Provide the [x, y] coordinate of the cell's center where the given text is located.  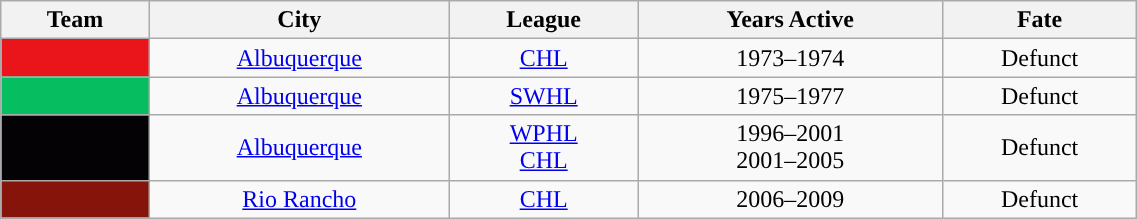
Fate [1039, 20]
SWHL [544, 96]
Team [76, 20]
City [299, 20]
WPHLCHL [544, 148]
Years Active [790, 20]
1975–1977 [790, 96]
League [544, 20]
1973–1974 [790, 58]
2006–2009 [790, 199]
1996–20012001–2005 [790, 148]
Rio Rancho [299, 199]
